Scan for the cell matching the given text and deliver its [x, y] coordinate at center. 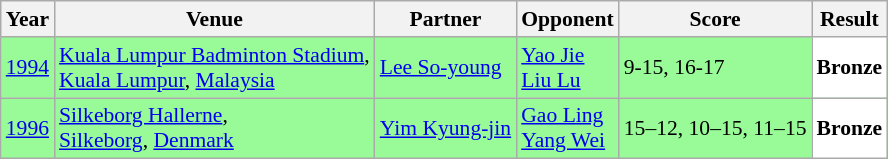
Year [28, 19]
Result [850, 19]
Yao Jie Liu Lu [568, 68]
1994 [28, 68]
Yim Kyung-jin [446, 128]
Score [716, 19]
Kuala Lumpur Badminton Stadium,Kuala Lumpur, Malaysia [214, 68]
Gao Ling Yang Wei [568, 128]
1996 [28, 128]
Venue [214, 19]
Partner [446, 19]
Silkeborg Hallerne,Silkeborg, Denmark [214, 128]
9-15, 16-17 [716, 68]
Lee So-young [446, 68]
Opponent [568, 19]
15–12, 10–15, 11–15 [716, 128]
